From the cell containing the given text, extract its center point as [X, Y] coordinate. 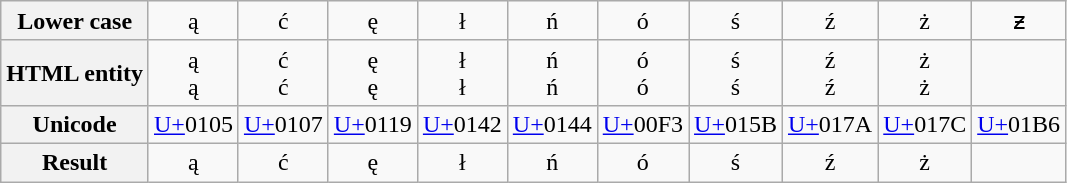
U+0144 [552, 124]
U+0119 [372, 124]
ńń [552, 72]
óó [642, 72]
U+00F3 [642, 124]
U+0142 [462, 124]
ƶ [1019, 21]
ąą [193, 72]
Unicode [75, 124]
U+015B [736, 124]
Lower case [75, 21]
żż [925, 72]
HTML entity [75, 72]
źź [830, 72]
U+017C [925, 124]
U+017A [830, 124]
ćć [283, 72]
U+01B6 [1019, 124]
U+0105 [193, 124]
Result [75, 162]
śś [736, 72]
ęę [372, 72]
U+0107 [283, 124]
łł [462, 72]
